Determine the (X, Y) coordinate at the center of the cell enclosing the given text.  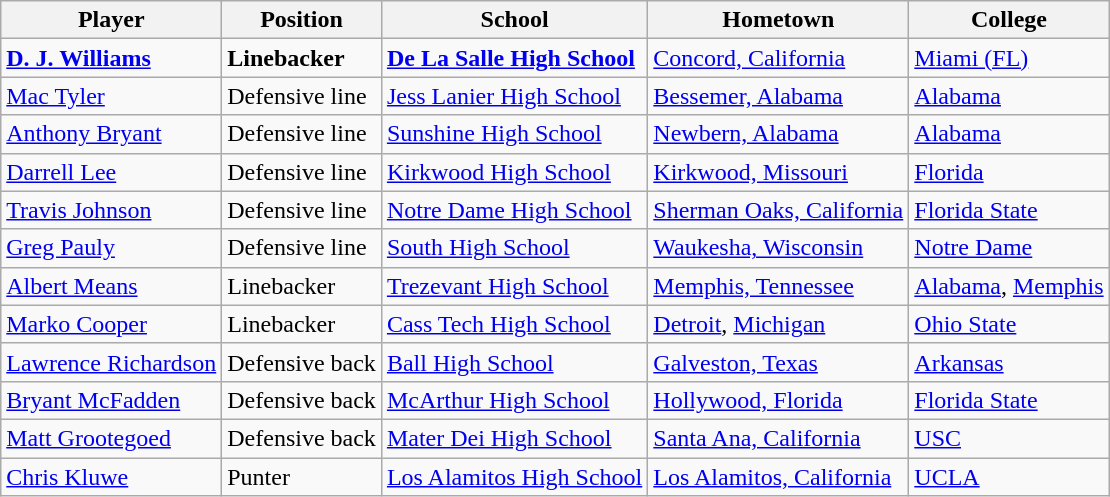
Hometown (778, 20)
Concord, California (778, 58)
Newbern, Alabama (778, 134)
Trezevant High School (514, 286)
Position (302, 20)
Sherman Oaks, California (778, 210)
Kirkwood, Missouri (778, 172)
Darrell Lee (112, 172)
Florida (1009, 172)
Travis Johnson (112, 210)
Anthony Bryant (112, 134)
Alabama, Memphis (1009, 286)
UCLA (1009, 477)
Los Alamitos High School (514, 477)
Mater Dei High School (514, 438)
Albert Means (112, 286)
Mac Tyler (112, 96)
Greg Pauly (112, 248)
Ohio State (1009, 324)
USC (1009, 438)
Hollywood, Florida (778, 400)
De La Salle High School (514, 58)
Lawrence Richardson (112, 362)
Marko Cooper (112, 324)
Detroit, Michigan (778, 324)
Player (112, 20)
Santa Ana, California (778, 438)
Cass Tech High School (514, 324)
Sunshine High School (514, 134)
Arkansas (1009, 362)
Memphis, Tennessee (778, 286)
Bryant McFadden (112, 400)
School (514, 20)
Kirkwood High School (514, 172)
South High School (514, 248)
College (1009, 20)
McArthur High School (514, 400)
Galveston, Texas (778, 362)
Chris Kluwe (112, 477)
Waukesha, Wisconsin (778, 248)
Miami (FL) (1009, 58)
Jess Lanier High School (514, 96)
Matt Grootegoed (112, 438)
Ball High School (514, 362)
Bessemer, Alabama (778, 96)
Notre Dame High School (514, 210)
Notre Dame (1009, 248)
Punter (302, 477)
D. J. Williams (112, 58)
Los Alamitos, California (778, 477)
